Return the (x, y) coordinate for the center point of the cell that contains the specified text.  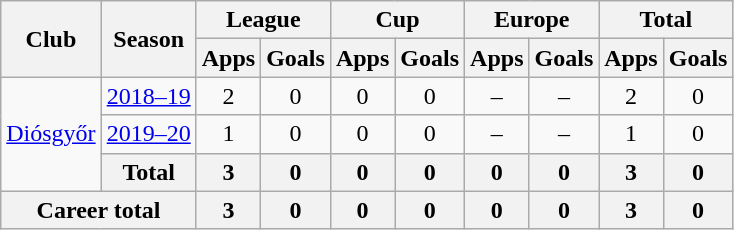
2019–20 (148, 134)
Season (148, 39)
Club (51, 39)
Career total (98, 210)
Europe (532, 20)
League (263, 20)
Diósgyőr (51, 134)
2018–19 (148, 96)
Cup (397, 20)
